Extract the (X, Y) coordinate from the center of the cell holding the provided text.  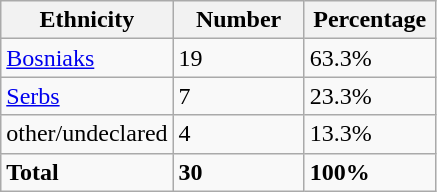
13.3% (370, 134)
Number (238, 20)
Percentage (370, 20)
23.3% (370, 96)
7 (238, 96)
other/undeclared (87, 134)
Total (87, 172)
4 (238, 134)
Serbs (87, 96)
30 (238, 172)
Bosniaks (87, 58)
63.3% (370, 58)
19 (238, 58)
Ethnicity (87, 20)
100% (370, 172)
